Pinpoint the cell where the given text exists, returning its (X, Y) midpoint coordinate. 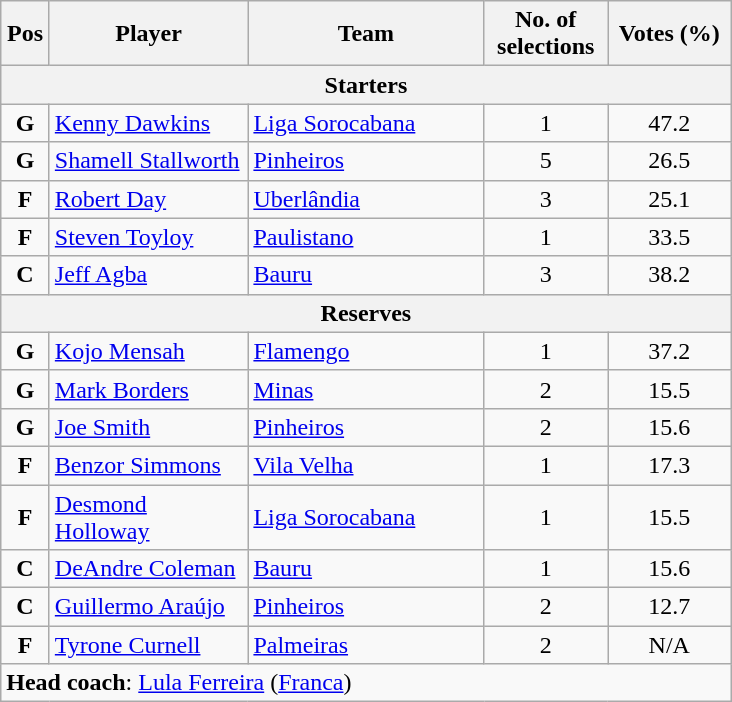
Paulistano (366, 237)
No. of selections (546, 34)
DeAndre Coleman (148, 569)
Benzor Simmons (148, 465)
Uberlândia (366, 199)
26.5 (670, 161)
47.2 (670, 123)
33.5 (670, 237)
Mark Borders (148, 389)
37.2 (670, 351)
Guillermo Araújo (148, 607)
Robert Day (148, 199)
Pos (26, 34)
Kojo Mensah (148, 351)
Kenny Dawkins (148, 123)
Minas (366, 389)
Votes (%) (670, 34)
Steven Toyloy (148, 237)
12.7 (670, 607)
Joe Smith (148, 427)
Reserves (366, 313)
Palmeiras (366, 645)
17.3 (670, 465)
Starters (366, 85)
Shamell Stallworth (148, 161)
Desmond Holloway (148, 516)
Head coach: Lula Ferreira (Franca) (366, 683)
Flamengo (366, 351)
N/A (670, 645)
Jeff Agba (148, 275)
Vila Velha (366, 465)
38.2 (670, 275)
25.1 (670, 199)
Player (148, 34)
Tyrone Curnell (148, 645)
Team (366, 34)
5 (546, 161)
